Detect which cell encompasses the target text, then output its (X, Y) center coordinate. 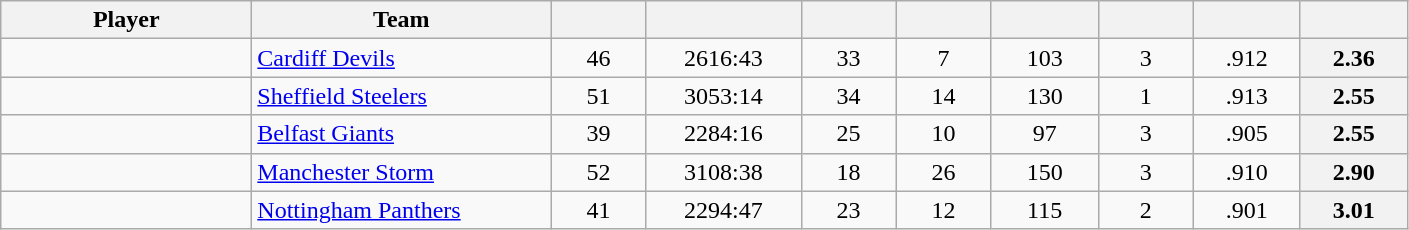
10 (944, 134)
2294:47 (724, 210)
103 (1044, 58)
2 (1146, 210)
2.90 (1354, 172)
46 (598, 58)
3053:14 (724, 96)
3108:38 (724, 172)
33 (848, 58)
.912 (1246, 58)
51 (598, 96)
23 (848, 210)
18 (848, 172)
12 (944, 210)
25 (848, 134)
Sheffield Steelers (402, 96)
Cardiff Devils (402, 58)
1 (1146, 96)
Belfast Giants (402, 134)
Manchester Storm (402, 172)
2616:43 (724, 58)
2284:16 (724, 134)
150 (1044, 172)
34 (848, 96)
Player (126, 20)
130 (1044, 96)
Team (402, 20)
7 (944, 58)
41 (598, 210)
.910 (1246, 172)
115 (1044, 210)
Nottingham Panthers (402, 210)
2.36 (1354, 58)
14 (944, 96)
.905 (1246, 134)
.901 (1246, 210)
39 (598, 134)
26 (944, 172)
52 (598, 172)
97 (1044, 134)
.913 (1246, 96)
3.01 (1354, 210)
